Find where the given text appears and provide that cell's center as [X, Y] coordinate. 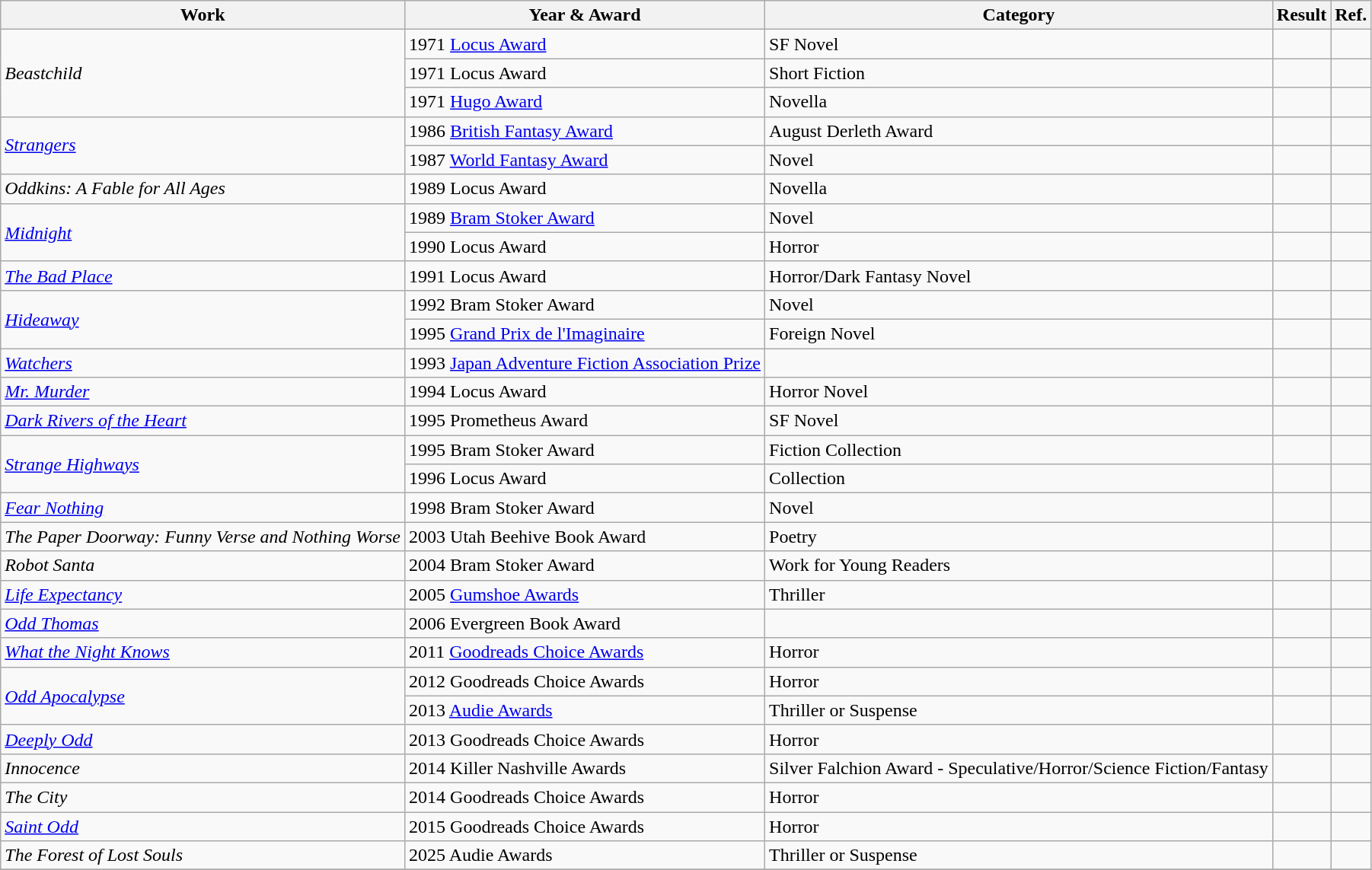
1998 Bram Stoker Award [585, 508]
Strangers [203, 145]
Horror/Dark Fantasy Novel [1019, 276]
1995 Bram Stoker Award [585, 450]
Short Fiction [1019, 73]
Strange Highways [203, 464]
Thriller [1019, 594]
Work for Young Readers [1019, 566]
1994 Locus Award [585, 392]
Ref. [1351, 15]
The Paper Doorway: Funny Verse and Nothing Worse [203, 537]
The Bad Place [203, 276]
Dark Rivers of the Heart [203, 421]
Beastchild [203, 73]
1992 Bram Stoker Award [585, 304]
Innocence [203, 768]
Odd Thomas [203, 623]
2025 Audie Awards [585, 856]
1991 Locus Award [585, 276]
Fear Nothing [203, 508]
1996 Locus Award [585, 479]
2014 Killer Nashville Awards [585, 768]
2013 Goodreads Choice Awards [585, 739]
2015 Goodreads Choice Awards [585, 826]
Fiction Collection [1019, 450]
2013 Audie Awards [585, 710]
1989 Locus Award [585, 189]
What the Night Knows [203, 652]
Category [1019, 15]
1990 Locus Award [585, 247]
Watchers [203, 363]
August Derleth Award [1019, 131]
The City [203, 797]
Hideaway [203, 319]
Result [1301, 15]
The Forest of Lost Souls [203, 856]
Year & Award [585, 15]
Horror Novel [1019, 392]
Odd Apocalypse [203, 696]
Oddkins: A Fable for All Ages [203, 189]
1995 Grand Prix de l'Imaginaire [585, 333]
Silver Falchion Award - Speculative/Horror/Science Fiction/Fantasy [1019, 768]
Deeply Odd [203, 739]
Life Expectancy [203, 594]
Collection [1019, 479]
2011 Goodreads Choice Awards [585, 652]
Foreign Novel [1019, 333]
Mr. Murder [203, 392]
2005 Gumshoe Awards [585, 594]
Robot Santa [203, 566]
1995 Prometheus Award [585, 421]
Saint Odd [203, 826]
2006 Evergreen Book Award [585, 623]
1986 British Fantasy Award [585, 131]
1989 Bram Stoker Award [585, 218]
Work [203, 15]
2012 Goodreads Choice Awards [585, 681]
Poetry [1019, 537]
2004 Bram Stoker Award [585, 566]
1987 World Fantasy Award [585, 160]
1993 Japan Adventure Fiction Association Prize [585, 363]
1971 Hugo Award [585, 102]
2003 Utah Beehive Book Award [585, 537]
Midnight [203, 232]
2014 Goodreads Choice Awards [585, 797]
